Return the (X, Y) coordinate for the center point of the cell that contains the specified text.  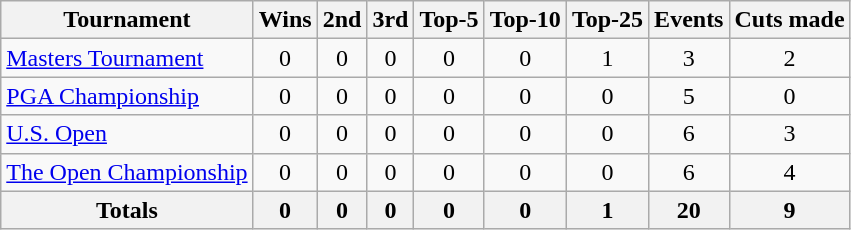
Top-5 (449, 20)
9 (790, 210)
The Open Championship (127, 172)
U.S. Open (127, 134)
PGA Championship (127, 96)
Cuts made (790, 20)
Events (689, 20)
Top-10 (525, 20)
Top-25 (607, 20)
20 (689, 210)
2 (790, 58)
Masters Tournament (127, 58)
5 (689, 96)
2nd (342, 20)
Tournament (127, 20)
4 (790, 172)
3rd (390, 20)
Wins (285, 20)
Totals (127, 210)
